Locate the cell with the specified text and output its [X, Y] center coordinate. 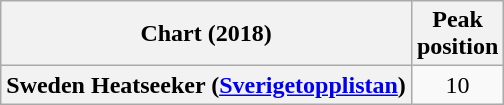
Sweden Heatseeker (Sverigetopplistan) [206, 85]
Chart (2018) [206, 34]
10 [457, 85]
Peakposition [457, 34]
